Capture the cell that displays the provided text and extract its (x, y) central coordinate. 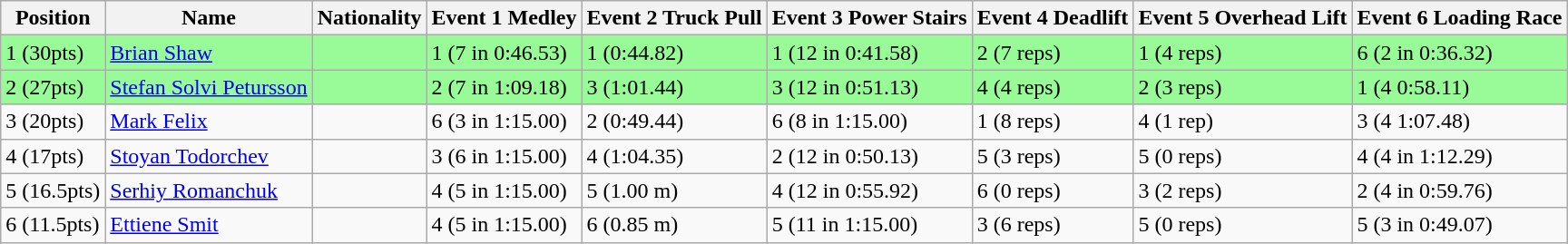
3 (6 reps) (1053, 225)
1 (30pts) (53, 53)
Ettiene Smit (209, 225)
3 (12 in 0:51.13) (869, 87)
Event 5 Overhead Lift (1243, 18)
Mark Felix (209, 122)
3 (2 reps) (1243, 190)
Nationality (369, 18)
2 (7 in 1:09.18) (505, 87)
Serhiy Romanchuk (209, 190)
1 (4 reps) (1243, 53)
6 (0.85 m) (674, 225)
Brian Shaw (209, 53)
3 (6 in 1:15.00) (505, 156)
3 (20pts) (53, 122)
1 (8 reps) (1053, 122)
Event 3 Power Stairs (869, 18)
5 (3 in 0:49.07) (1459, 225)
1 (0:44.82) (674, 53)
Position (53, 18)
6 (3 in 1:15.00) (505, 122)
Stefan Solvi Petursson (209, 87)
5 (16.5pts) (53, 190)
4 (12 in 0:55.92) (869, 190)
2 (7 reps) (1053, 53)
5 (11 in 1:15.00) (869, 225)
6 (2 in 0:36.32) (1459, 53)
Event 1 Medley (505, 18)
Event 4 Deadlift (1053, 18)
Name (209, 18)
6 (8 in 1:15.00) (869, 122)
5 (1.00 m) (674, 190)
4 (4 reps) (1053, 87)
3 (1:01.44) (674, 87)
1 (12 in 0:41.58) (869, 53)
4 (17pts) (53, 156)
3 (4 1:07.48) (1459, 122)
2 (27pts) (53, 87)
Stoyan Todorchev (209, 156)
Event 6 Loading Race (1459, 18)
2 (3 reps) (1243, 87)
Event 2 Truck Pull (674, 18)
2 (0:49.44) (674, 122)
1 (7 in 0:46.53) (505, 53)
2 (12 in 0:50.13) (869, 156)
6 (11.5pts) (53, 225)
6 (0 reps) (1053, 190)
4 (1:04.35) (674, 156)
5 (3 reps) (1053, 156)
1 (4 0:58.11) (1459, 87)
4 (4 in 1:12.29) (1459, 156)
4 (1 rep) (1243, 122)
2 (4 in 0:59.76) (1459, 190)
